Determine the (x, y) coordinate at the center of the cell enclosing the given text.  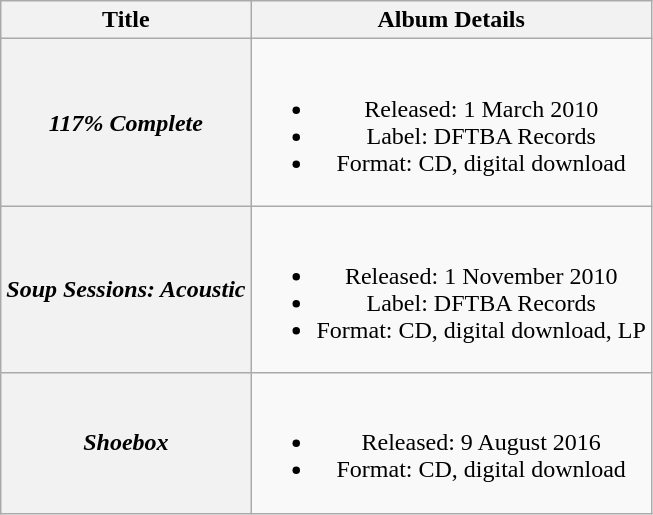
Released: 1 March 2010Label: DFTBA RecordsFormat: CD, digital download (451, 122)
Released: 1 November 2010Label: DFTBA RecordsFormat: CD, digital download, LP (451, 290)
Title (126, 20)
Released: 9 August 2016Format: CD, digital download (451, 443)
Shoebox (126, 443)
117% Complete (126, 122)
Album Details (451, 20)
Soup Sessions: Acoustic (126, 290)
